Provide the [x, y] coordinate of the cell's center where the given text is located.  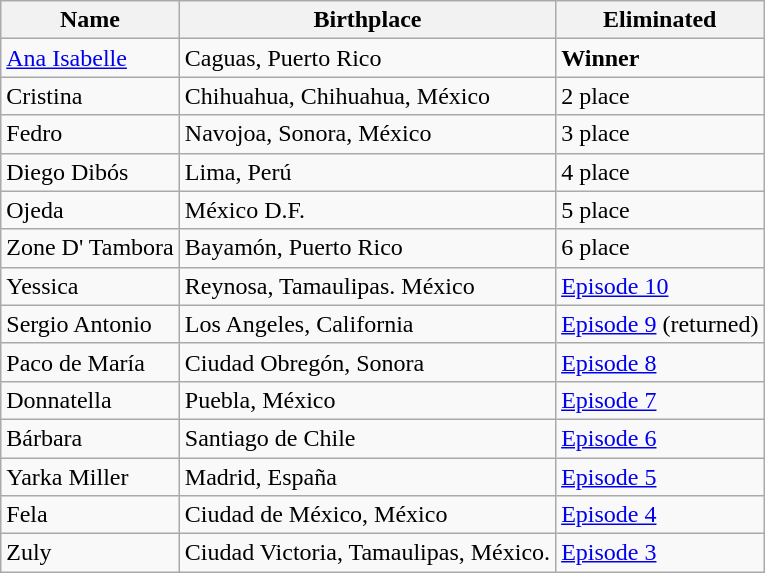
Episode 9 (returned) [660, 324]
Cristina [90, 96]
Zuly [90, 553]
Zone D' Tambora [90, 248]
5 place [660, 210]
Ana Isabelle [90, 58]
Bayamón, Puerto Rico [367, 248]
Los Angeles, California [367, 324]
Ciudad Victoria, Tamaulipas, México. [367, 553]
Episode 6 [660, 438]
Chihuahua, Chihuahua, México [367, 96]
Yarka Miller [90, 477]
Episode 4 [660, 515]
Episode 3 [660, 553]
4 place [660, 172]
Paco de María [90, 362]
2 place [660, 96]
Navojoa, Sonora, México [367, 134]
Reynosa, Tamaulipas. México [367, 286]
México D.F. [367, 210]
6 place [660, 248]
3 place [660, 134]
Episode 5 [660, 477]
Fedro [90, 134]
Sergio Antonio [90, 324]
Winner [660, 58]
Diego Dibós [90, 172]
Lima, Perú [367, 172]
Episode 7 [660, 400]
Donnatella [90, 400]
Name [90, 20]
Puebla, México [367, 400]
Episode 8 [660, 362]
Eliminated [660, 20]
Birthplace [367, 20]
Santiago de Chile [367, 438]
Caguas, Puerto Rico [367, 58]
Yessica [90, 286]
Fela [90, 515]
Ciudad Obregón, Sonora [367, 362]
Ojeda [90, 210]
Bárbara [90, 438]
Madrid, España [367, 477]
Ciudad de México, México [367, 515]
Episode 10 [660, 286]
